Scan for the cell matching the given text and deliver its (x, y) coordinate at center. 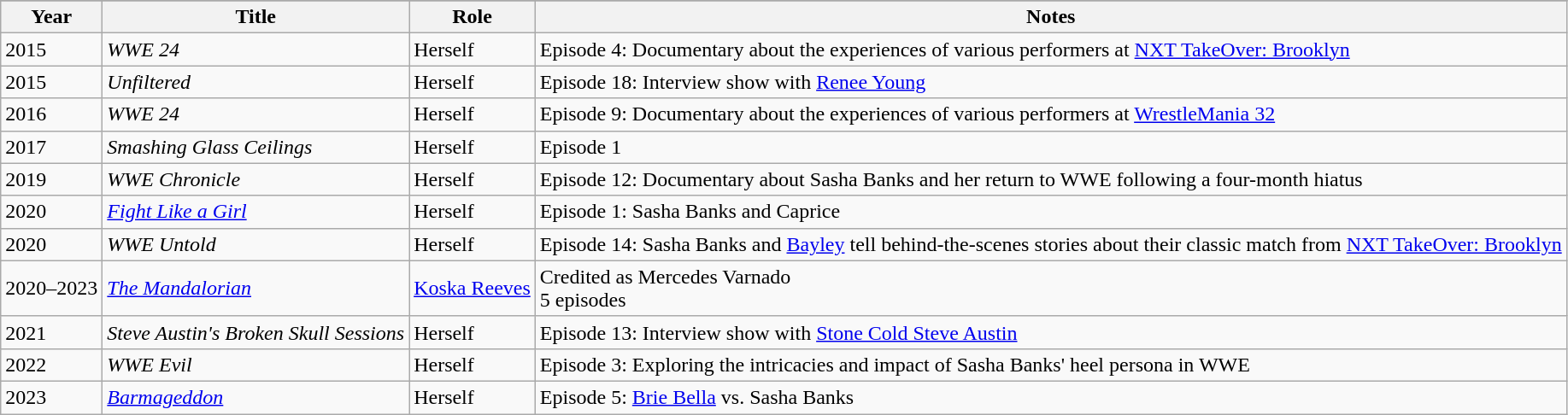
2017 (51, 147)
Year (51, 17)
Episode 1 (1051, 147)
Episode 9: Documentary about the experiences of various performers at WrestleMania 32 (1051, 114)
The Mandalorian (256, 289)
Notes (1051, 17)
WWE Chronicle (256, 179)
Episode 12: Documentary about Sasha Banks and her return to WWE following a four-month hiatus (1051, 179)
Smashing Glass Ceilings (256, 147)
2016 (51, 114)
Fight Like a Girl (256, 212)
Episode 4: Documentary about the experiences of various performers at NXT TakeOver: Brooklyn (1051, 50)
Episode 13: Interview show with Stone Cold Steve Austin (1051, 332)
Episode 5: Brie Bella vs. Sasha Banks (1051, 397)
Role (473, 17)
Credited as Mercedes Varnado 5 episodes (1051, 289)
Episode 18: Interview show with Renee Young (1051, 82)
2020–2023 (51, 289)
2019 (51, 179)
Title (256, 17)
Steve Austin's Broken Skull Sessions (256, 332)
Episode 14: Sasha Banks and Bayley tell behind-the-scenes stories about their classic match from NXT TakeOver: Brooklyn (1051, 244)
WWE Untold (256, 244)
Koska Reeves (473, 289)
Barmageddon (256, 397)
Episode 1: Sasha Banks and Caprice (1051, 212)
2023 (51, 397)
2022 (51, 365)
Unfiltered (256, 82)
WWE Evil (256, 365)
Episode 3: Exploring the intricacies and impact of Sasha Banks' heel persona in WWE (1051, 365)
2021 (51, 332)
